Search for the cell housing the specified text and yield its (x, y) center coordinate. 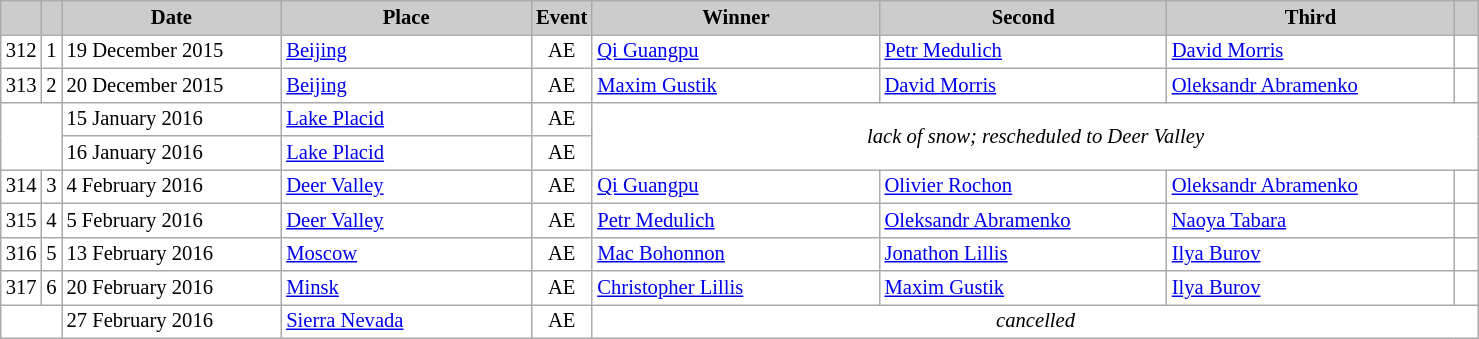
5 February 2016 (172, 220)
27 February 2016 (172, 321)
Second (1024, 17)
Place (406, 17)
Minsk (406, 287)
Christopher Lillis (736, 287)
13 February 2016 (172, 254)
Moscow (406, 254)
16 January 2016 (172, 153)
Third (1310, 17)
1 (51, 51)
Winner (736, 17)
19 December 2015 (172, 51)
6 (51, 287)
313 (22, 85)
312 (22, 51)
Event (562, 17)
20 February 2016 (172, 287)
317 (22, 287)
Mac Bohonnon (736, 254)
Jonathon Lillis (1024, 254)
316 (22, 254)
20 December 2015 (172, 85)
3 (51, 186)
Date (172, 17)
cancelled (1035, 321)
lack of snow; rescheduled to Deer Valley (1035, 136)
Naoya Tabara (1310, 220)
4 (51, 220)
2 (51, 85)
15 January 2016 (172, 119)
314 (22, 186)
4 February 2016 (172, 186)
315 (22, 220)
5 (51, 254)
Olivier Rochon (1024, 186)
Sierra Nevada (406, 321)
